Scan for the cell matching the given text and deliver its (X, Y) coordinate at center. 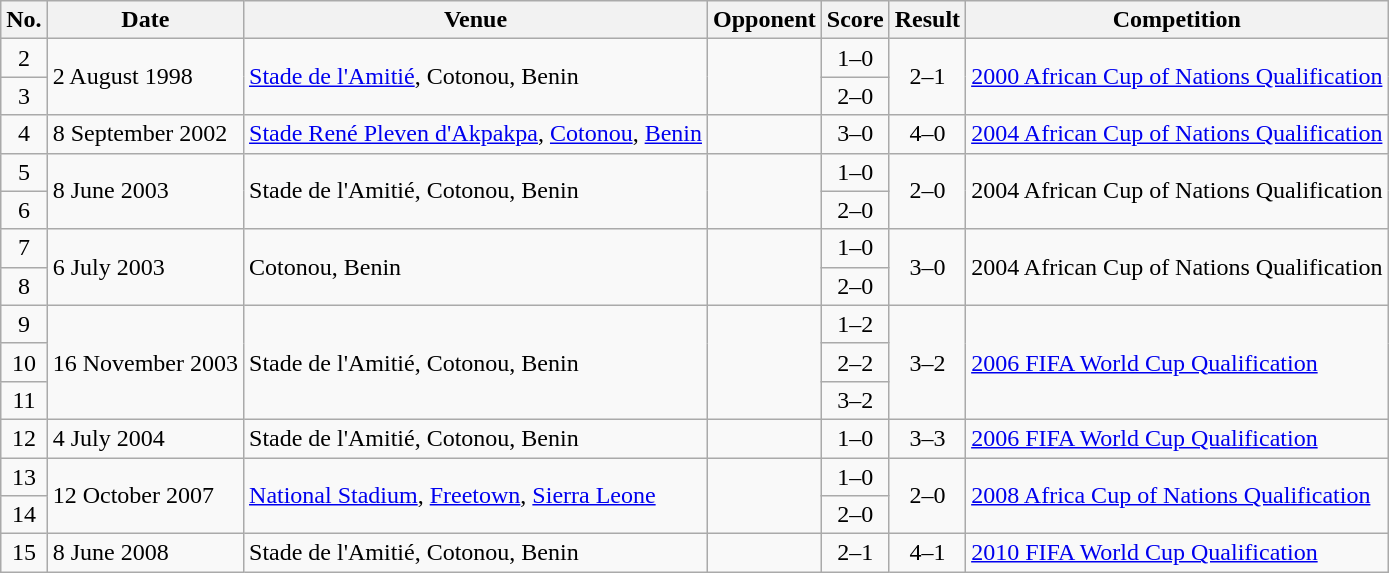
No. (24, 20)
2 August 1998 (145, 77)
Result (927, 20)
15 (24, 553)
9 (24, 324)
Competition (1177, 20)
2010 FIFA World Cup Qualification (1177, 553)
1–2 (855, 324)
10 (24, 362)
Date (145, 20)
3–3 (927, 438)
8 September 2002 (145, 134)
2–2 (855, 362)
8 (24, 286)
3 (24, 96)
8 June 2008 (145, 553)
2 (24, 58)
Stade René Pleven d'Akpakpa, Cotonou, Benin (476, 134)
14 (24, 515)
5 (24, 172)
12 October 2007 (145, 496)
4–0 (927, 134)
16 November 2003 (145, 362)
4 July 2004 (145, 438)
Opponent (765, 20)
6 July 2003 (145, 267)
Score (855, 20)
Cotonou, Benin (476, 267)
4–1 (927, 553)
8 June 2003 (145, 191)
4 (24, 134)
2000 African Cup of Nations Qualification (1177, 77)
Venue (476, 20)
6 (24, 210)
12 (24, 438)
11 (24, 400)
13 (24, 477)
2008 Africa Cup of Nations Qualification (1177, 496)
National Stadium, Freetown, Sierra Leone (476, 496)
7 (24, 248)
